Search for the cell housing the specified text and yield its (x, y) center coordinate. 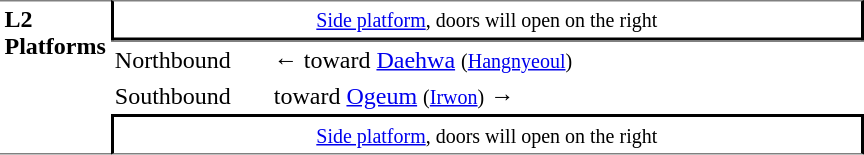
toward Ogeum (Irwon) → (566, 96)
← toward Daehwa (Hangnyeoul) (566, 59)
L2Platforms (55, 77)
Southbound (190, 96)
Northbound (190, 59)
